Search for the cell housing the specified text and yield its [x, y] center coordinate. 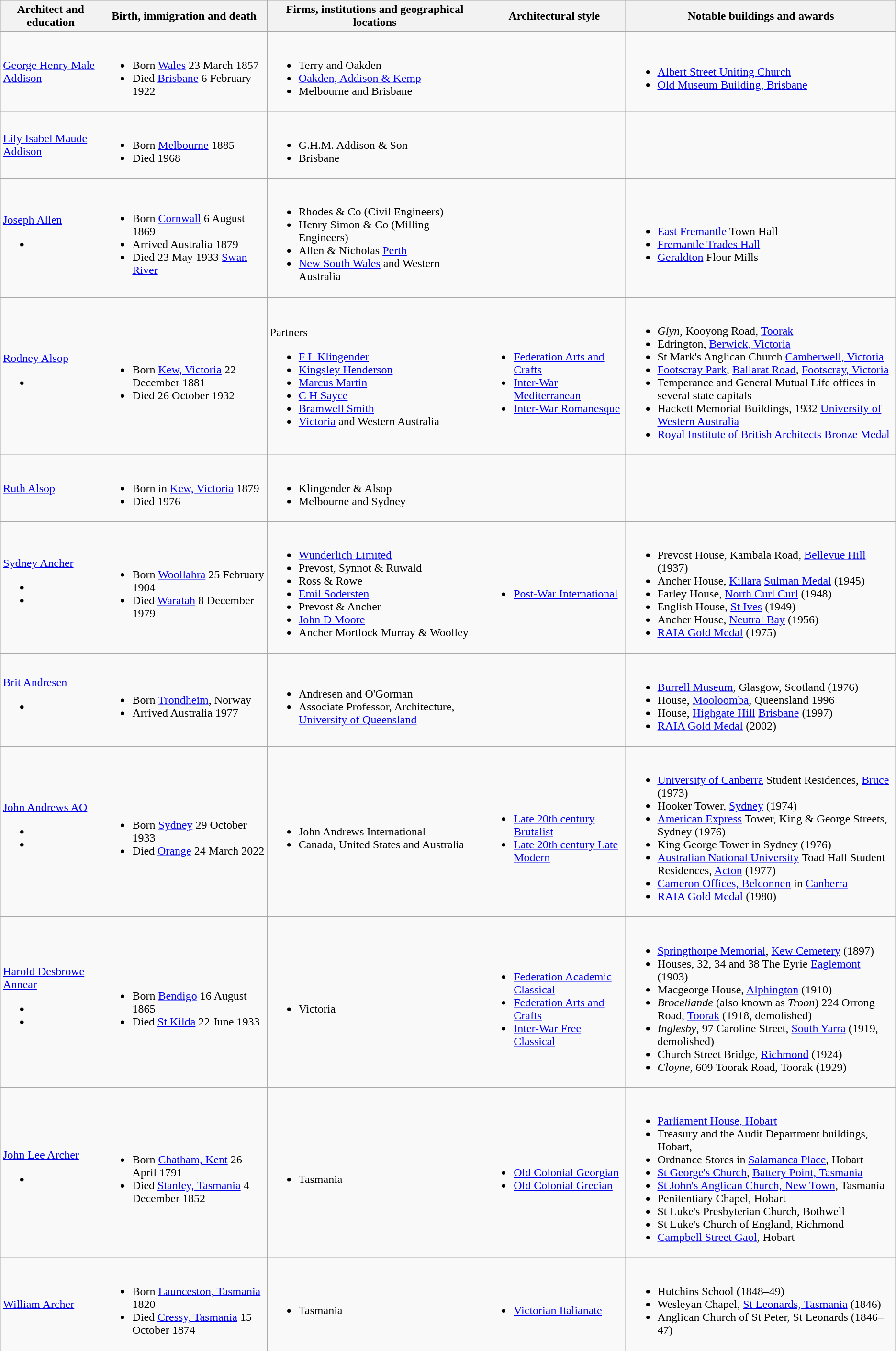
Brit Andresen [51, 700]
Late 20th century BrutalistLate 20th century Late Modern [554, 832]
Sydney Ancher [51, 588]
Born Trondheim, NorwayArrived Australia 1977 [184, 700]
Born Melbourne 1885Died 1968 [184, 145]
Joseph Allen [51, 238]
Wunderlich LimitedPrevost, Synnot & RuwaldRoss & RoweEmil SoderstenPrevost & AncherJohn D MooreAncher Mortlock Murray & Woolley [374, 588]
Lily Isabel Maude Addison [51, 145]
Architect and education [51, 16]
Old Colonial GeorgianOld Colonial Grecian [554, 1172]
Rodney Alsop [51, 376]
Born Cornwall 6 August 1869Arrived Australia 1879Died 23 May 1933 Swan River [184, 238]
John Andrews AO [51, 832]
East Fremantle Town HallFremantle Trades HallGeraldton Flour Mills [761, 238]
Harold Desbrowe Annear [51, 1002]
John Lee Archer [51, 1172]
George Henry Male Addison [51, 72]
G.H.M. Addison & SonBrisbane [374, 145]
Klingender & AlsopMelbourne and Sydney [374, 488]
Andresen and O'GormanAssociate Professor, Architecture, University of Queensland [374, 700]
Ruth Alsop [51, 488]
Hutchins School (1848–49)Wesleyan Chapel, St Leonards, Tasmania (1846)Anglican Church of St Peter, St Leonards (1846–47) [761, 1304]
Architectural style [554, 16]
Born in Kew, Victoria 1879Died 1976 [184, 488]
Victorian Italianate [554, 1304]
Burrell Museum, Glasgow, Scotland (1976)House, Mooloomba, Queensland 1996House, Highgate Hill Brisbane (1997)RAIA Gold Medal (2002) [761, 700]
John Andrews InternationalCanada, United States and Australia [374, 832]
Born Wales 23 March 1857Died Brisbane 6 February 1922 [184, 72]
Notable buildings and awards [761, 16]
Terry and OakdenOakden, Addison & KempMelbourne and Brisbane [374, 72]
Victoria [374, 1002]
Rhodes & Co (Civil Engineers)Henry Simon & Co (Milling Engineers)Allen & Nicholas PerthNew South Wales and Western Australia [374, 238]
Federation Arts and CraftsInter-War MediterraneanInter-War Romanesque [554, 376]
PartnersF L KlingenderKingsley HendersonMarcus MartinC H SayceBramwell SmithVictoria and Western Australia [374, 376]
Born Kew, Victoria 22 December 1881Died 26 October 1932 [184, 376]
Albert Street Uniting ChurchOld Museum Building, Brisbane [761, 72]
Federation Academic ClassicalFederation Arts and CraftsInter-War Free Classical [554, 1002]
Born Bendigo 16 August 1865Died St Kilda 22 June 1933 [184, 1002]
Firms, institutions and geographical locations [374, 16]
Birth, immigration and death [184, 16]
William Archer [51, 1304]
Born Chatham, Kent 26 April 1791Died Stanley, Tasmania 4 December 1852 [184, 1172]
Born Launceston, Tasmania 1820Died Cressy, Tasmania 15 October 1874 [184, 1304]
Born Sydney 29 October 1933Died Orange 24 March 2022 [184, 832]
Post-War International [554, 588]
Born Woollahra 25 February 1904Died Waratah 8 December 1979 [184, 588]
